Determine the (x, y) coordinate at the center of the cell enclosing the given text.  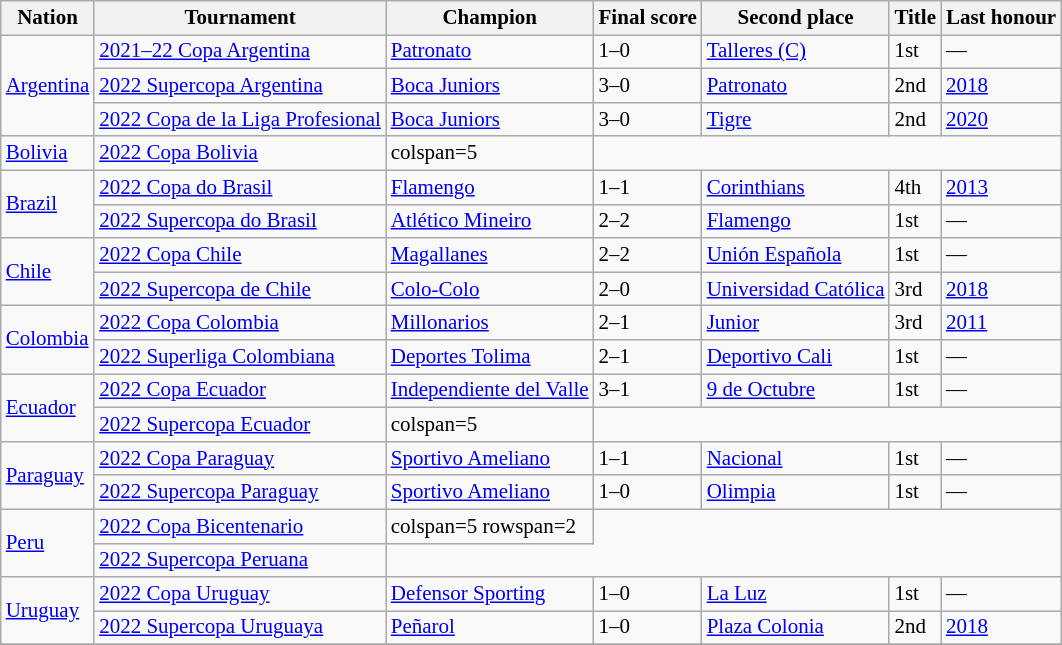
colspan=5 rowspan=2 (490, 526)
Bolivia (48, 153)
2022 Supercopa de Chile (240, 289)
Nacional (796, 458)
Colombia (48, 340)
2022 Supercopa Argentina (240, 86)
2022 Copa Ecuador (240, 391)
2022 Copa Bicentenario (240, 526)
Tournament (240, 18)
Millonarios (490, 323)
2–0 (648, 289)
2022 Supercopa Paraguay (240, 492)
Independiente del Valle (490, 391)
Colo-Colo (490, 289)
Argentina (48, 86)
2022 Copa Paraguay (240, 458)
2022 Supercopa Ecuador (240, 424)
2022 Supercopa Uruguaya (240, 628)
Paraguay (48, 475)
2022 Supercopa do Brasil (240, 221)
Universidad Católica (796, 289)
Brazil (48, 204)
Talleres (C) (796, 52)
2022 Copa de la Liga Profesional (240, 119)
2013 (1001, 187)
Ecuador (48, 408)
Champion (490, 18)
2022 Superliga Colombiana (240, 357)
Title (915, 18)
Chile (48, 272)
Plaza Colonia (796, 628)
Uruguay (48, 611)
Olimpia (796, 492)
3–1 (648, 391)
Junior (796, 323)
2011 (1001, 323)
2022 Copa Colombia (240, 323)
2022 Copa Chile (240, 255)
9 de Octubre (796, 391)
Magallanes (490, 255)
Corinthians (796, 187)
Tigre (796, 119)
Peñarol (490, 628)
2022 Copa Bolivia (240, 153)
Atlético Mineiro (490, 221)
2022 Copa do Brasil (240, 187)
4th (915, 187)
Defensor Sporting (490, 594)
Final score (648, 18)
Last honour (1001, 18)
2022 Copa Uruguay (240, 594)
2022 Supercopa Peruana (240, 560)
Peru (48, 543)
Deportes Tolima (490, 357)
La Luz (796, 594)
2020 (1001, 119)
Nation (48, 18)
Second place (796, 18)
Deportivo Cali (796, 357)
Unión Española (796, 255)
2021–22 Copa Argentina (240, 52)
